Extract the [X, Y] coordinate from the center of the cell holding the provided text.  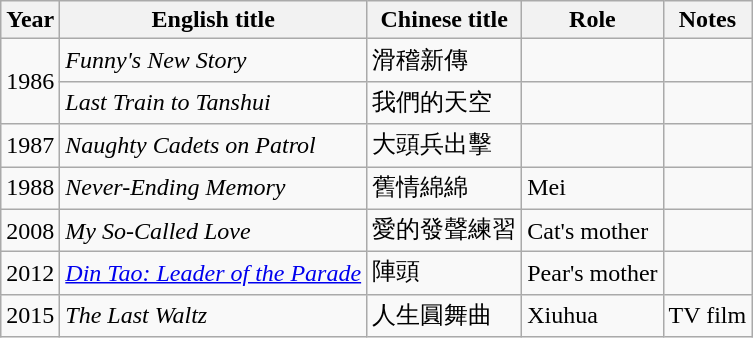
人生圓舞曲 [444, 316]
1987 [30, 146]
Last Train to Tanshui [214, 102]
Mei [592, 188]
The Last Waltz [214, 316]
My So-Called Love [214, 230]
我們的天空 [444, 102]
Din Tao: Leader of the Parade [214, 274]
Naughty Cadets on Patrol [214, 146]
Pear's mother [592, 274]
Chinese title [444, 20]
2015 [30, 316]
Funny's New Story [214, 60]
Xiuhua [592, 316]
2012 [30, 274]
TV film [708, 316]
Role [592, 20]
滑稽新傳 [444, 60]
1988 [30, 188]
2008 [30, 230]
陣頭 [444, 274]
English title [214, 20]
1986 [30, 82]
大頭兵出擊 [444, 146]
愛的發聲練習 [444, 230]
舊情綿綿 [444, 188]
Cat's mother [592, 230]
Never-Ending Memory [214, 188]
Year [30, 20]
Notes [708, 20]
